Detect which cell encompasses the target text, then output its (X, Y) center coordinate. 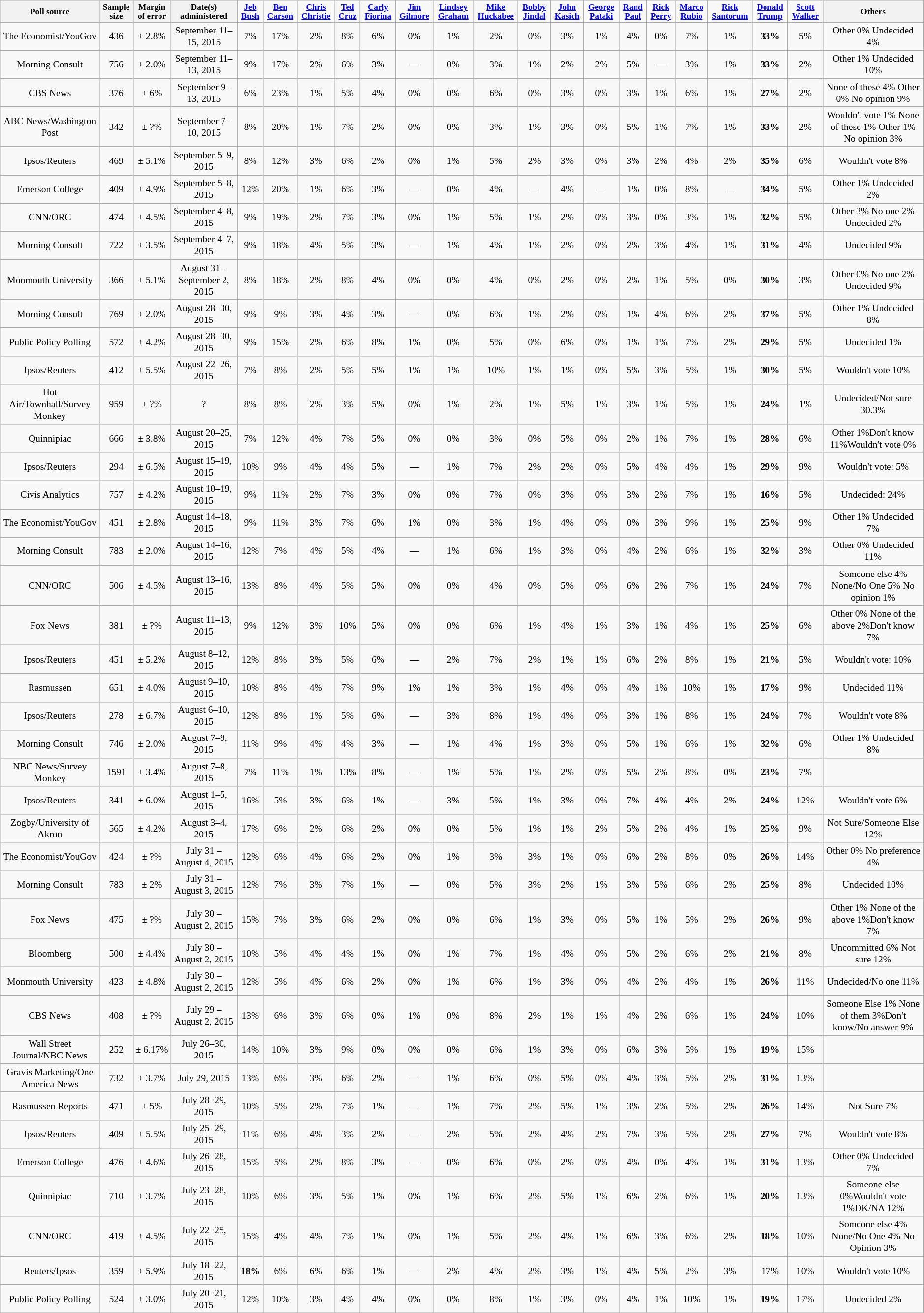
757 (116, 494)
294 (116, 467)
Rasmussen (50, 687)
± 5.2% (152, 660)
August 7–8, 2015 (204, 772)
July 18–22, 2015 (204, 1270)
± 5.9% (152, 1270)
August 14–18, 2015 (204, 523)
± 6.5% (152, 467)
± 4.0% (152, 687)
September 7–10, 2015 (204, 127)
September 9–13, 2015 (204, 93)
July 20–21, 2015 (204, 1299)
August 31 – September 2, 2015 (204, 280)
Ted Cruz (348, 11)
28% (770, 438)
August 15–19, 2015 (204, 467)
Other 0% No preference 4% (873, 857)
Rick Perry (661, 11)
ABC News/Washington Post (50, 127)
July 25–29, 2015 (204, 1134)
August 7–9, 2015 (204, 744)
Scott Walker (805, 11)
35% (770, 160)
Chris Christie (316, 11)
Margin of error (152, 11)
469 (116, 160)
September 5–9, 2015 (204, 160)
Reuters/Ipsos (50, 1270)
August 8–12, 2015 (204, 660)
Someone else 4% None/No One 4% No Opinion 3% (873, 1237)
Other 1%Don't know 11%Wouldn't vote 0% (873, 438)
± 3.8% (152, 438)
Undecided: 24% (873, 494)
August 14–16, 2015 (204, 551)
732 (116, 1078)
342 (116, 127)
July 26–30, 2015 (204, 1050)
Rick Santorum (730, 11)
341 (116, 801)
381 (116, 625)
Mike Huckabee (496, 11)
± 3.0% (152, 1299)
Someone Else 1% None of them 3%Don't know/No answer 9% (873, 1015)
475 (116, 919)
Someone else 4% None/No One 5% No opinion 1% (873, 585)
August 11–13, 2015 (204, 625)
July 28–29, 2015 (204, 1106)
474 (116, 218)
651 (116, 687)
Other 0% None of the above 2%Don't know 7% (873, 625)
476 (116, 1162)
Other 0% Undecided 7% (873, 1162)
Gravis Marketing/One America News (50, 1078)
August 1–5, 2015 (204, 801)
September 5–8, 2015 (204, 189)
412 (116, 370)
Other 0% Undecided 4% (873, 36)
± 4.4% (152, 953)
Undecided 1% (873, 342)
± 4.9% (152, 189)
666 (116, 438)
± 6.17% (152, 1050)
July 23–28, 2015 (204, 1196)
August 9–10, 2015 (204, 687)
Bloomberg (50, 953)
September 4–7, 2015 (204, 245)
Civis Analytics (50, 494)
Undecided 10% (873, 885)
Lindsey Graham (453, 11)
Jeb Bush (251, 11)
George Pataki (602, 11)
± 6.7% (152, 716)
September 11–15, 2015 (204, 36)
August 10–19, 2015 (204, 494)
Ben Carson (280, 11)
565 (116, 828)
August 13–16, 2015 (204, 585)
Zogby/University of Akron (50, 828)
Undecided 11% (873, 687)
Donald Trump (770, 11)
Other 1% None of the above 1%Don't know 7% (873, 919)
Undecided 9% (873, 245)
? (204, 404)
366 (116, 280)
± 6% (152, 93)
359 (116, 1270)
± 3.5% (152, 245)
Undecided 2% (873, 1299)
July 31 –August 4, 2015 (204, 857)
424 (116, 857)
August 20–25, 2015 (204, 438)
August 3–4, 2015 (204, 828)
959 (116, 404)
± 5% (152, 1106)
± 4.6% (152, 1162)
756 (116, 64)
September 4–8, 2015 (204, 218)
Bobby Jindal (534, 11)
August 22–26, 2015 (204, 370)
± 6.0% (152, 801)
Undecided/No one 11% (873, 982)
746 (116, 744)
710 (116, 1196)
Someone else 0%Wouldn't vote 1%DK/NA 12% (873, 1196)
Wouldn't vote 6% (873, 801)
Marco Rubio (692, 11)
± 2% (152, 885)
572 (116, 342)
37% (770, 314)
471 (116, 1106)
July 29, 2015 (204, 1078)
Other 3% No one 2% Undecided 2% (873, 218)
278 (116, 716)
524 (116, 1299)
August 6–10, 2015 (204, 716)
Jim Gilmore (414, 11)
Wall Street Journal/NBC News (50, 1050)
Other 1% Undecided 10% (873, 64)
None of these 4% Other 0% No opinion 9% (873, 93)
Uncommitted 6% Not sure 12% (873, 953)
376 (116, 93)
Poll source (50, 11)
July 26–28, 2015 (204, 1162)
252 (116, 1050)
Wouldn't vote: 10% (873, 660)
Carly Fiorina (378, 11)
NBC News/Survey Monkey (50, 772)
769 (116, 314)
506 (116, 585)
Other 0% No one 2% Undecided 9% (873, 280)
408 (116, 1015)
July 29 –August 2, 2015 (204, 1015)
Rand Paul (633, 11)
Not Sure/Someone Else 12% (873, 828)
Wouldn't vote: 5% (873, 467)
436 (116, 36)
September 11–13, 2015 (204, 64)
Other 1% Undecided 2% (873, 189)
Wouldn't vote 1% None of these 1% Other 1% No opinion 3% (873, 127)
722 (116, 245)
Not Sure 7% (873, 1106)
423 (116, 982)
± 3.4% (152, 772)
July 22–25, 2015 (204, 1237)
± 4.8% (152, 982)
1591 (116, 772)
Hot Air/Townhall/Survey Monkey (50, 404)
Other 0% Undecided 11% (873, 551)
Others (873, 11)
Sample size (116, 11)
Date(s) administered (204, 11)
Other 1% Undecided 7% (873, 523)
July 31 –August 3, 2015 (204, 885)
419 (116, 1237)
Undecided/Not sure 30.3% (873, 404)
34% (770, 189)
John Kasich (567, 11)
500 (116, 953)
Rasmussen Reports (50, 1106)
